Locate the cell with the specified text and output its (X, Y) center coordinate. 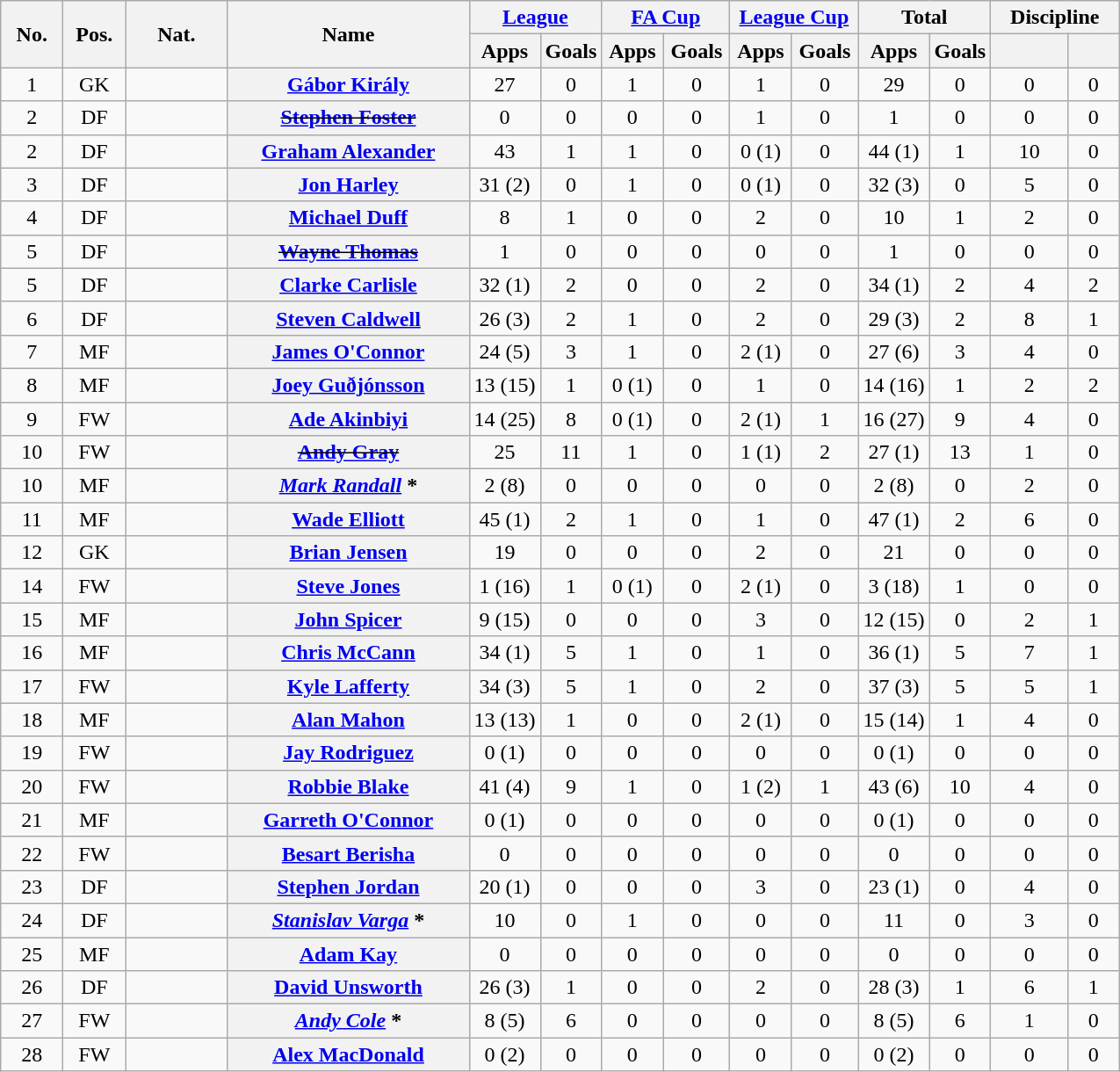
David Unsworth (348, 988)
Besart Berisha (348, 853)
14 (25) (504, 419)
32 (1) (504, 285)
Graham Alexander (348, 151)
Gábor Király (348, 84)
23 (32, 887)
Alex MacDonald (348, 1054)
Joey Guðjónsson (348, 385)
Jon Harley (348, 185)
29 (3) (894, 318)
27 (1) (894, 453)
League (536, 18)
Andy Cole * (348, 1021)
Wayne Thomas (348, 251)
Steven Caldwell (348, 318)
Wade Elliott (348, 519)
Michael Duff (348, 218)
28 (32, 1054)
Stephen Foster (348, 118)
37 (3) (894, 686)
13 (13) (504, 720)
1 (16) (504, 586)
23 (1) (894, 887)
John Spicer (348, 619)
12 (32, 553)
Garreth O'Connor (348, 820)
Name (348, 34)
29 (894, 84)
15 (32, 619)
Ade Akinbiyi (348, 419)
47 (1) (894, 519)
Chris McCann (348, 653)
Steve Jones (348, 586)
32 (3) (894, 185)
1 (2) (761, 786)
15 (14) (894, 720)
Stephen Jordan (348, 887)
18 (32, 720)
20 (1) (504, 887)
17 (32, 686)
43 (6) (894, 786)
Mark Randall * (348, 486)
League Cup (794, 18)
27 (6) (894, 351)
14 (32, 586)
31 (2) (504, 185)
20 (32, 786)
12 (15) (894, 619)
24 (5) (504, 351)
16 (27) (894, 419)
3 (18) (894, 586)
Andy Gray (348, 453)
FA Cup (666, 18)
Nat. (177, 34)
Stanislav Varga * (348, 920)
14 (16) (894, 385)
24 (32, 920)
43 (504, 151)
Kyle Lafferty (348, 686)
41 (4) (504, 786)
9 (15) (504, 619)
45 (1) (504, 519)
Brian Jensen (348, 553)
34 (3) (504, 686)
13 (960, 453)
22 (32, 853)
Total (924, 18)
Pos. (95, 34)
James O'Connor (348, 351)
Jay Rodriguez (348, 753)
36 (1) (894, 653)
26 (32, 988)
16 (32, 653)
No. (32, 34)
Adam Kay (348, 953)
13 (15) (504, 385)
1 (1) (761, 453)
Clarke Carlisle (348, 285)
Alan Mahon (348, 720)
28 (3) (894, 988)
Robbie Blake (348, 786)
44 (1) (894, 151)
Discipline (1055, 18)
